From the cell containing the given text, extract its center point as [X, Y] coordinate. 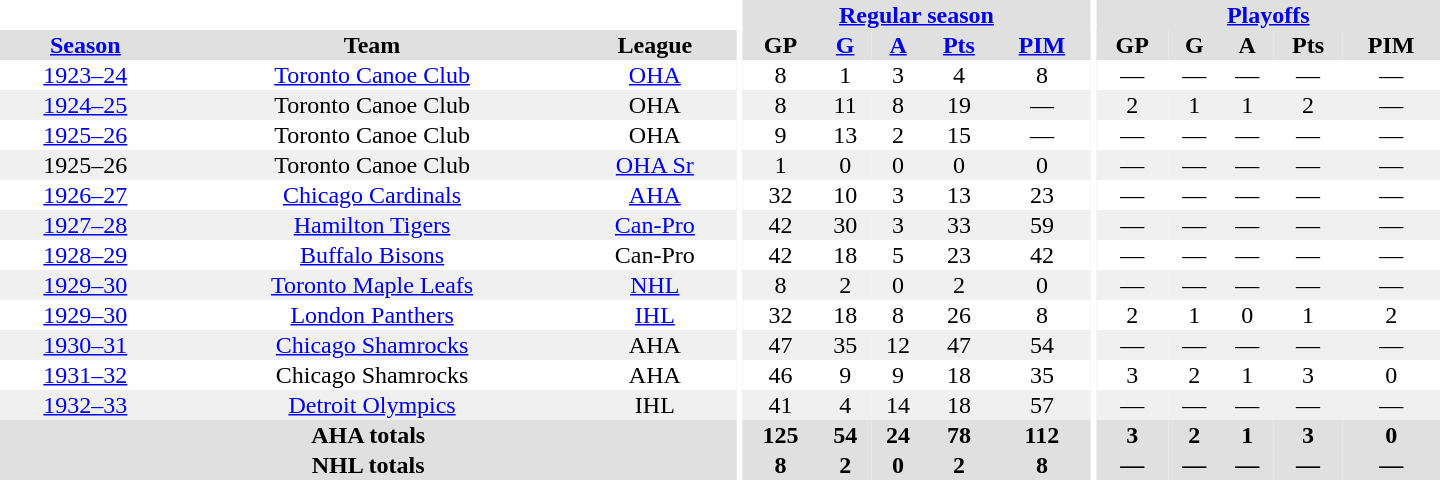
30 [846, 225]
14 [898, 405]
1927–28 [86, 225]
1932–33 [86, 405]
46 [780, 375]
33 [960, 225]
Regular season [916, 15]
Toronto Maple Leafs [372, 285]
59 [1042, 225]
26 [960, 315]
Chicago Cardinals [372, 195]
19 [960, 105]
1928–29 [86, 255]
Buffalo Bisons [372, 255]
112 [1042, 435]
Team [372, 45]
1924–25 [86, 105]
57 [1042, 405]
1931–32 [86, 375]
AHA totals [368, 435]
London Panthers [372, 315]
10 [846, 195]
Playoffs [1268, 15]
15 [960, 135]
24 [898, 435]
1930–31 [86, 345]
5 [898, 255]
1926–27 [86, 195]
125 [780, 435]
78 [960, 435]
NHL [654, 285]
Detroit Olympics [372, 405]
11 [846, 105]
12 [898, 345]
OHA Sr [654, 165]
Hamilton Tigers [372, 225]
1923–24 [86, 75]
Season [86, 45]
League [654, 45]
NHL totals [368, 465]
41 [780, 405]
